Return (X, Y) of the center of cell containing provided text 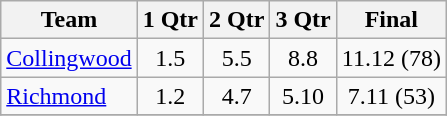
5.10 (303, 96)
11.12 (78) (391, 58)
Collingwood (69, 58)
Richmond (69, 96)
1 Qtr (170, 20)
8.8 (303, 58)
5.5 (237, 58)
Team (69, 20)
2 Qtr (237, 20)
Final (391, 20)
1.2 (170, 96)
7.11 (53) (391, 96)
3 Qtr (303, 20)
4.7 (237, 96)
1.5 (170, 58)
